From the cell containing the given text, extract its center point as (x, y) coordinate. 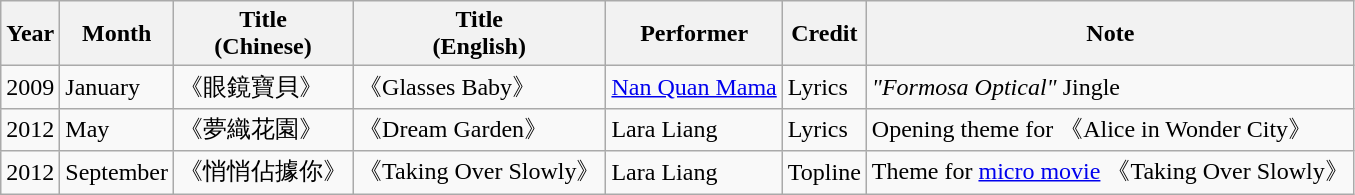
Theme for micro movie 《Taking Over Slowly》 (1110, 172)
Year (30, 34)
《Dream Garden》 (480, 130)
Performer (694, 34)
May (117, 130)
Nan Quan Mama (694, 88)
《Taking Over Slowly》 (480, 172)
《夢織花園》 (264, 130)
September (117, 172)
Title (Chinese) (264, 34)
《悄悄佔據你》 (264, 172)
Credit (824, 34)
《眼鏡寶貝》 (264, 88)
January (117, 88)
Note (1110, 34)
Title (English) (480, 34)
Month (117, 34)
Topline (824, 172)
2009 (30, 88)
"Formosa Optical" Jingle (1110, 88)
Opening theme for 《Alice in Wonder City》 (1110, 130)
《Glasses Baby》 (480, 88)
